Provide the [x, y] coordinate of the cell's center where the given text is located.  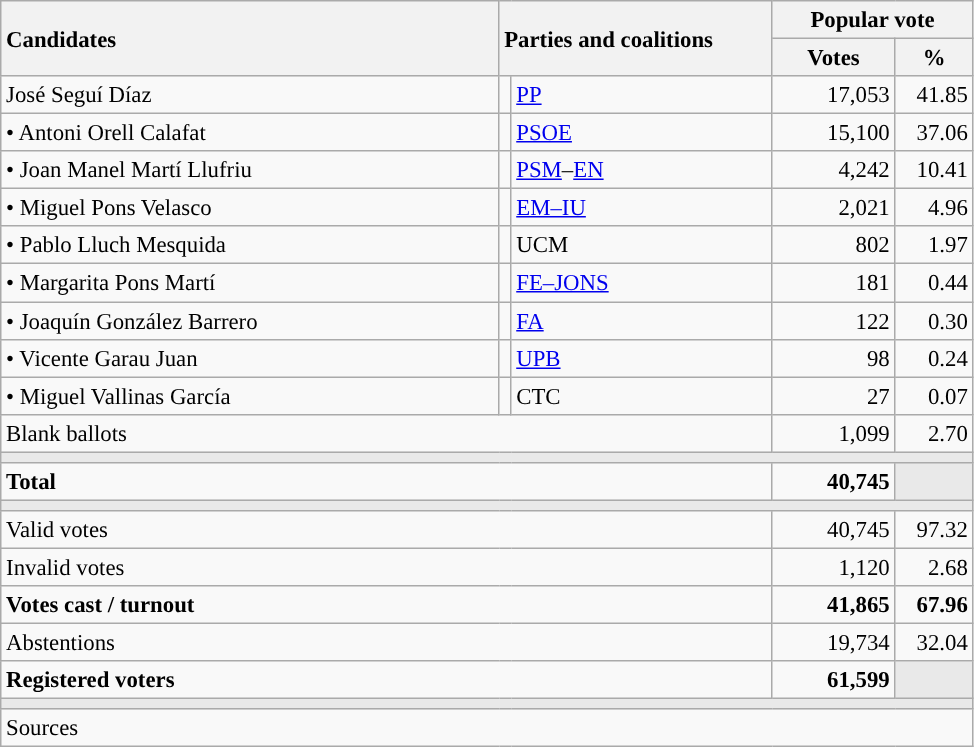
15,100 [834, 133]
Blank ballots [386, 433]
Invalid votes [386, 567]
• Joaquín González Barrero [250, 321]
0.30 [934, 321]
Votes [834, 58]
41,865 [834, 605]
Sources [487, 728]
Votes cast / turnout [386, 605]
27 [834, 396]
98 [834, 358]
0.44 [934, 283]
122 [834, 321]
Candidates [250, 38]
• Vicente Garau Juan [250, 358]
4,242 [834, 170]
97.32 [934, 530]
PSM–EN [642, 170]
FA [642, 321]
2.70 [934, 433]
181 [834, 283]
37.06 [934, 133]
• Margarita Pons Martí [250, 283]
0.07 [934, 396]
PP [642, 95]
1,099 [834, 433]
4.96 [934, 208]
EM–IU [642, 208]
1.97 [934, 245]
67.96 [934, 605]
61,599 [834, 680]
• Miguel Pons Velasco [250, 208]
32.04 [934, 643]
Registered voters [386, 680]
• Antoni Orell Calafat [250, 133]
UPB [642, 358]
CTC [642, 396]
Valid votes [386, 530]
% [934, 58]
UCM [642, 245]
José Seguí Díaz [250, 95]
2,021 [834, 208]
17,053 [834, 95]
0.24 [934, 358]
1,120 [834, 567]
41.85 [934, 95]
FE–JONS [642, 283]
2.68 [934, 567]
• Miguel Vallinas García [250, 396]
PSOE [642, 133]
Parties and coalitions [636, 38]
Abstentions [386, 643]
802 [834, 245]
• Pablo Lluch Mesquida [250, 245]
10.41 [934, 170]
19,734 [834, 643]
• Joan Manel Martí Llufriu [250, 170]
Popular vote [872, 20]
Total [386, 482]
